Output the (x, y) coordinate of the center of the cell containing the given text.  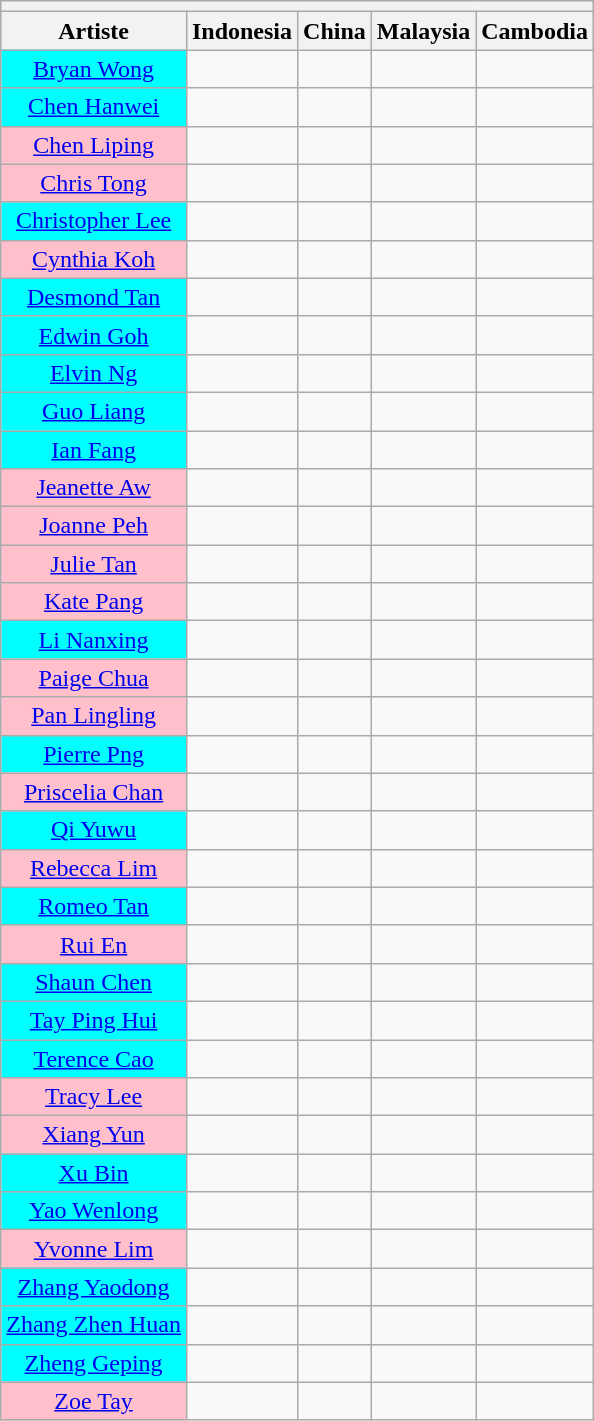
Shaun Chen (94, 982)
Yao Wenlong (94, 1211)
Guo Liang (94, 411)
China (335, 31)
Tay Ping Hui (94, 1020)
Bryan Wong (94, 69)
Chris Tong (94, 183)
Xiang Yun (94, 1135)
Priscelia Chan (94, 792)
Christopher Lee (94, 221)
Pierre Png (94, 754)
Yvonne Lim (94, 1249)
Zhang Yaodong (94, 1287)
Joanne Peh (94, 526)
Artiste (94, 31)
Malaysia (423, 31)
Cynthia Koh (94, 259)
Rebecca Lim (94, 868)
Edwin Goh (94, 335)
Zhang Zhen Huan (94, 1325)
Qi Yuwu (94, 830)
Zoe Tay (94, 1401)
Chen Hanwei (94, 107)
Rui En (94, 944)
Indonesia (242, 31)
Tracy Lee (94, 1097)
Desmond Tan (94, 297)
Pan Lingling (94, 716)
Paige Chua (94, 678)
Zheng Geping (94, 1363)
Elvin Ng (94, 373)
Terence Cao (94, 1059)
Jeanette Aw (94, 488)
Kate Pang (94, 602)
Julie Tan (94, 564)
Chen Liping (94, 145)
Li Nanxing (94, 640)
Ian Fang (94, 449)
Cambodia (535, 31)
Xu Bin (94, 1173)
Romeo Tan (94, 906)
